For the text-containing cell, return its midpoint in (X, Y) coordinate format. 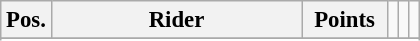
Pos. (26, 20)
Points (345, 20)
Rider (176, 20)
